Extract the [X, Y] coordinate from the center of the cell holding the provided text.  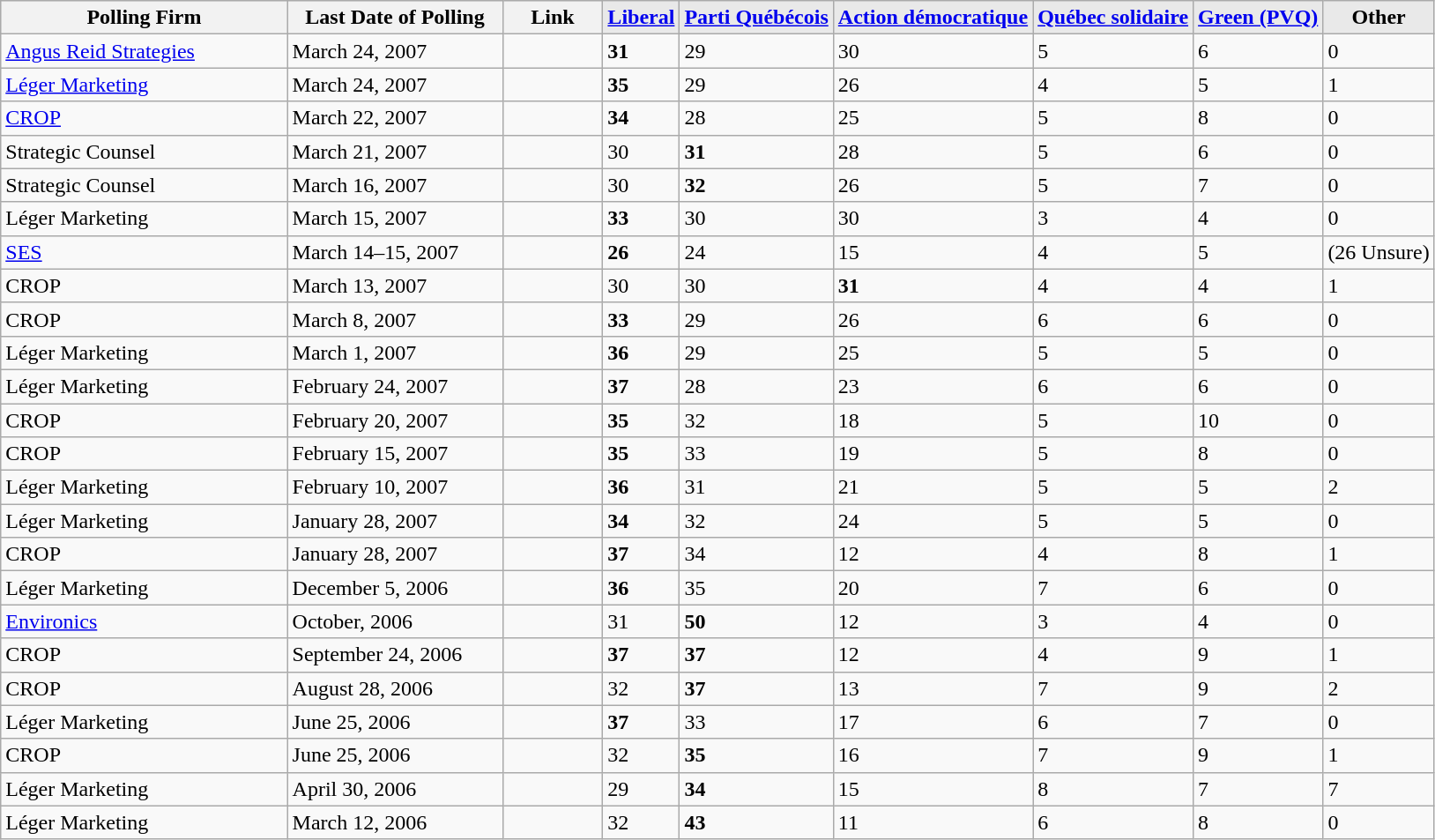
50 [756, 621]
Green (PVQ) [1259, 18]
Angus Reid Strategies [145, 51]
October, 2006 [395, 621]
11 [933, 822]
Québec solidaire [1113, 18]
August 28, 2006 [395, 688]
December 5, 2006 [395, 588]
23 [933, 386]
September 24, 2006 [395, 655]
February 24, 2007 [395, 386]
16 [933, 755]
19 [933, 454]
March 8, 2007 [395, 319]
Link [553, 18]
February 10, 2007 [395, 487]
Parti Québécois [756, 18]
March 13, 2007 [395, 286]
Last Date of Polling [395, 18]
43 [756, 822]
18 [933, 420]
21 [933, 487]
13 [933, 688]
February 20, 2007 [395, 420]
Action démocratique [933, 18]
Environics [145, 621]
March 1, 2007 [395, 353]
SES [145, 252]
Other [1379, 18]
Liberal [642, 18]
February 15, 2007 [395, 454]
March 16, 2007 [395, 185]
March 12, 2006 [395, 822]
March 21, 2007 [395, 152]
March 22, 2007 [395, 118]
March 15, 2007 [395, 219]
10 [1259, 420]
April 30, 2006 [395, 789]
20 [933, 588]
17 [933, 722]
(26 Unsure) [1379, 252]
Polling Firm [145, 18]
March 14–15, 2007 [395, 252]
